Output the (x, y) coordinate of the center of the cell containing the given text.  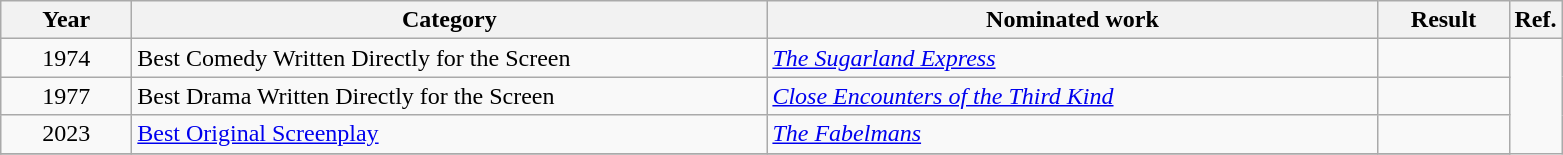
Close Encounters of the Third Kind (1072, 96)
Category (450, 20)
Best Original Screenplay (450, 134)
Result (1444, 20)
Best Drama Written Directly for the Screen (450, 96)
Ref. (1536, 20)
1974 (66, 58)
Nominated work (1072, 20)
2023 (66, 134)
Year (66, 20)
1977 (66, 96)
The Sugarland Express (1072, 58)
Best Comedy Written Directly for the Screen (450, 58)
The Fabelmans (1072, 134)
